Search for the cell housing the specified text and yield its (X, Y) center coordinate. 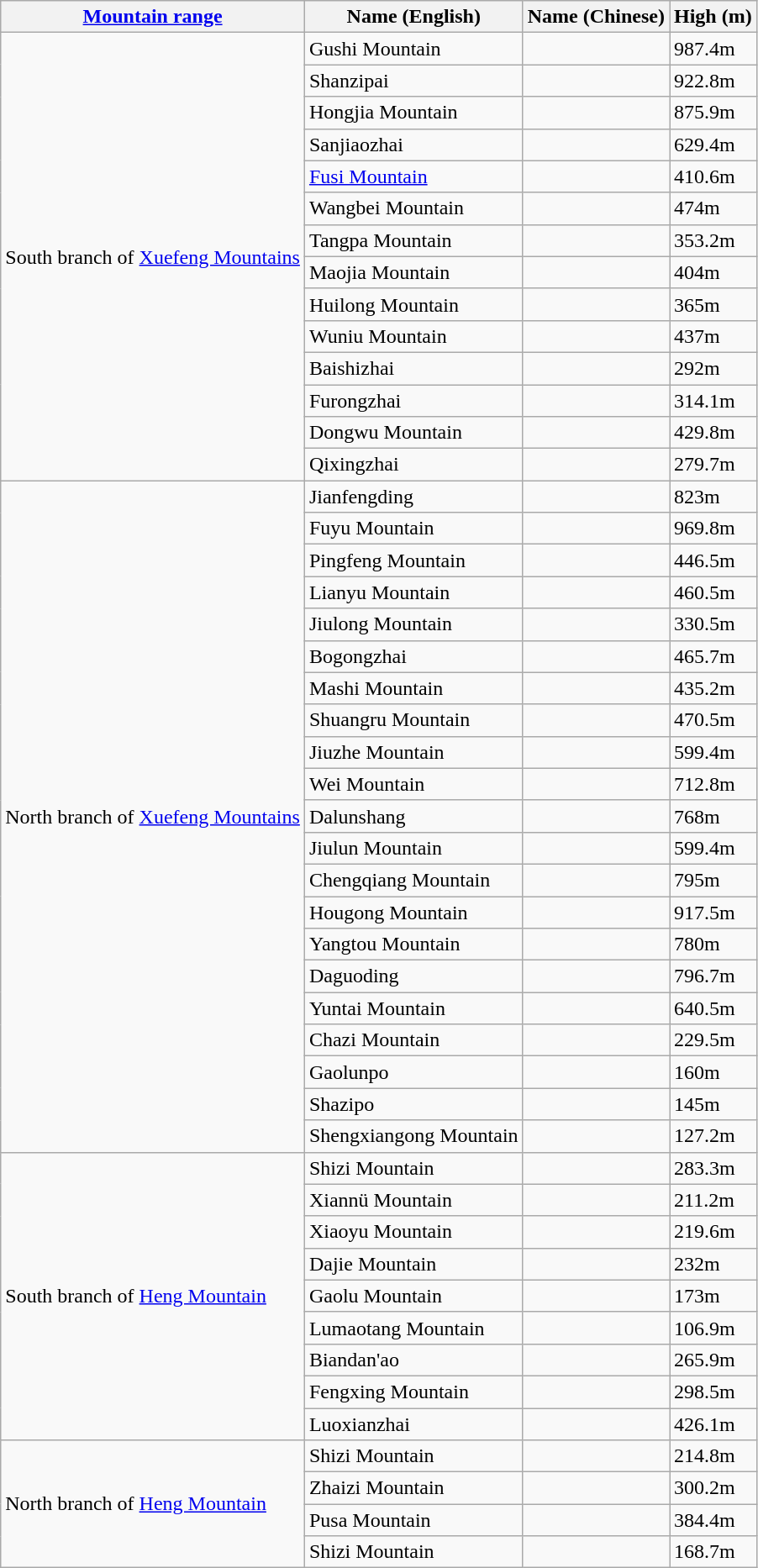
145m (713, 1104)
North branch of Xuefeng Mountains (153, 817)
South branch of Xuefeng Mountains (153, 257)
Mashi Mountain (413, 688)
Huilong Mountain (413, 304)
Mountain range (153, 17)
Wei Mountain (413, 784)
Zhaizi Mountain (413, 1488)
229.5m (713, 1040)
Fuyu Mountain (413, 529)
460.5m (713, 592)
106.9m (713, 1328)
Bogongzhai (413, 656)
Gaolu Mountain (413, 1296)
173m (713, 1296)
795m (713, 880)
365m (713, 304)
Lianyu Mountain (413, 592)
283.3m (713, 1168)
Hongjia Mountain (413, 113)
232m (713, 1264)
823m (713, 497)
Hougong Mountain (413, 912)
Gushi Mountain (413, 49)
330.5m (713, 624)
314.1m (713, 401)
Gaolunpo (413, 1072)
North branch of Heng Mountain (153, 1504)
Jiulun Mountain (413, 848)
Dajie Mountain (413, 1264)
Jiuzhe Mountain (413, 752)
446.5m (713, 560)
384.4m (713, 1520)
Tangpa Mountain (413, 240)
300.2m (713, 1488)
Baishizhai (413, 368)
Daguoding (413, 976)
426.1m (713, 1424)
Jiulong Mountain (413, 624)
127.2m (713, 1136)
429.8m (713, 433)
168.7m (713, 1552)
Wuniu Mountain (413, 336)
922.8m (713, 81)
160m (713, 1072)
South branch of Heng Mountain (153, 1296)
219.6m (713, 1232)
987.4m (713, 49)
Shengxiangong Mountain (413, 1136)
Xiaoyu Mountain (413, 1232)
470.5m (713, 720)
Yangtou Mountain (413, 944)
435.2m (713, 688)
969.8m (713, 529)
Qixingzhai (413, 465)
640.5m (713, 1008)
Fengxing Mountain (413, 1392)
214.8m (713, 1456)
298.5m (713, 1392)
Xiannü Mountain (413, 1200)
Dalunshang (413, 816)
Dongwu Mountain (413, 433)
265.9m (713, 1360)
Name (English) (413, 17)
712.8m (713, 784)
Chengqiang Mountain (413, 880)
404m (713, 272)
796.7m (713, 976)
Shazipo (413, 1104)
Chazi Mountain (413, 1040)
629.4m (713, 145)
Fusi Mountain (413, 176)
Luoxianzhai (413, 1424)
Furongzhai (413, 401)
Maojia Mountain (413, 272)
Shanzipai (413, 81)
768m (713, 816)
353.2m (713, 240)
Pingfeng Mountain (413, 560)
Lumaotang Mountain (413, 1328)
780m (713, 944)
Pusa Mountain (413, 1520)
Biandan'ao (413, 1360)
410.6m (713, 176)
211.2m (713, 1200)
474m (713, 208)
Wangbei Mountain (413, 208)
875.9m (713, 113)
Sanjiaozhai (413, 145)
292m (713, 368)
High (m) (713, 17)
437m (713, 336)
Jianfengding (413, 497)
Yuntai Mountain (413, 1008)
Name (Chinese) (596, 17)
465.7m (713, 656)
Shuangru Mountain (413, 720)
917.5m (713, 912)
279.7m (713, 465)
